Detect which cell encompasses the target text, then output its [X, Y] center coordinate. 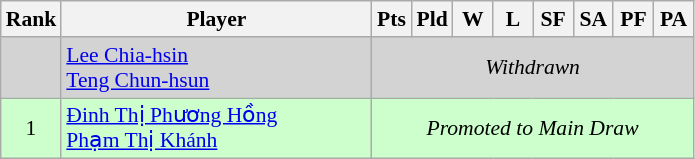
Player [216, 19]
Pld [432, 19]
PA [673, 19]
SF [553, 19]
Promoted to Main Draw [532, 128]
SA [593, 19]
PF [633, 19]
Withdrawn [532, 68]
Rank [32, 19]
Pts [391, 19]
1 [32, 128]
W [473, 19]
Lee Chia-hsin Teng Chun-hsun [216, 68]
L [513, 19]
Đinh Thị Phương Hồng Phạm Thị Khánh [216, 128]
